Provide the (x, y) coordinate of the cell's center where the given text is located.  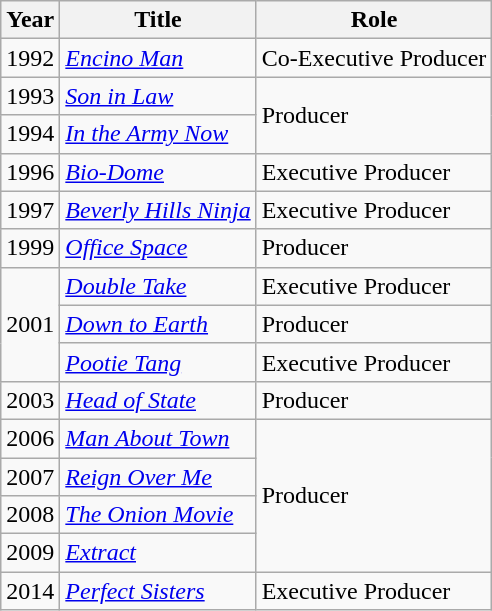
2007 (30, 477)
2014 (30, 591)
Head of State (158, 400)
1992 (30, 58)
Beverly Hills Ninja (158, 210)
Co-Executive Producer (374, 58)
2006 (30, 438)
Double Take (158, 286)
In the Army Now (158, 134)
Role (374, 20)
Year (30, 20)
Encino Man (158, 58)
1997 (30, 210)
Extract (158, 553)
Man About Town (158, 438)
Bio-Dome (158, 172)
1994 (30, 134)
Pootie Tang (158, 362)
2003 (30, 400)
Reign Over Me (158, 477)
2009 (30, 553)
Perfect Sisters (158, 591)
Down to Earth (158, 324)
1999 (30, 248)
1993 (30, 96)
2008 (30, 515)
Title (158, 20)
1996 (30, 172)
Son in Law (158, 96)
Office Space (158, 248)
2001 (30, 324)
The Onion Movie (158, 515)
